Return [x, y] of the center of cell containing provided text 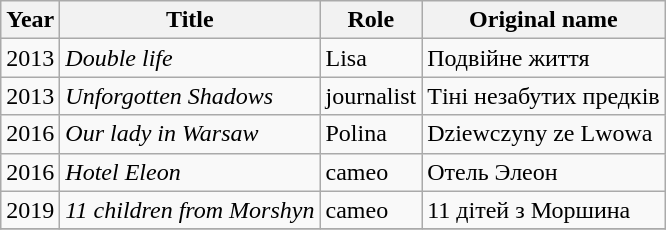
Dziewczyny ze Lwowa [544, 134]
Polina [371, 134]
journalist [371, 96]
Our lady in Warsaw [190, 134]
Hotel Eleon [190, 172]
Year [30, 20]
Original name [544, 20]
11 children from Morshyn [190, 210]
Role [371, 20]
Тіні незабутих предків [544, 96]
Lisa [371, 58]
Double life [190, 58]
Title [190, 20]
Отель Элеон [544, 172]
Unforgotten Shadows [190, 96]
2019 [30, 210]
11 дітей з Моршина [544, 210]
Подвійне життя [544, 58]
